Output the [x, y] coordinate of the center of the cell containing the given text.  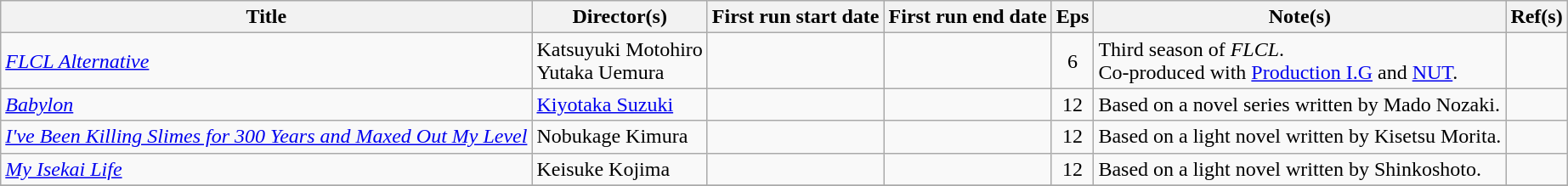
Based on a light novel written by Shinkoshoto. [1300, 169]
First run end date [967, 17]
Keisuke Kojima [620, 169]
Eps [1073, 17]
FLCL Alternative [267, 61]
Based on a light novel written by Kisetsu Morita. [1300, 137]
Based on a novel series written by Mado Nozaki. [1300, 104]
Kiyotaka Suzuki [620, 104]
Director(s) [620, 17]
Third season of FLCL.Co-produced with Production I.G and NUT. [1300, 61]
Title [267, 17]
Note(s) [1300, 17]
First run start date [795, 17]
I've Been Killing Slimes for 300 Years and Maxed Out My Level [267, 137]
Nobukage Kimura [620, 137]
Babylon [267, 104]
My Isekai Life [267, 169]
Katsuyuki MotohiroYutaka Uemura [620, 61]
Ref(s) [1537, 17]
6 [1073, 61]
